Return (x, y) of the center of cell containing provided text 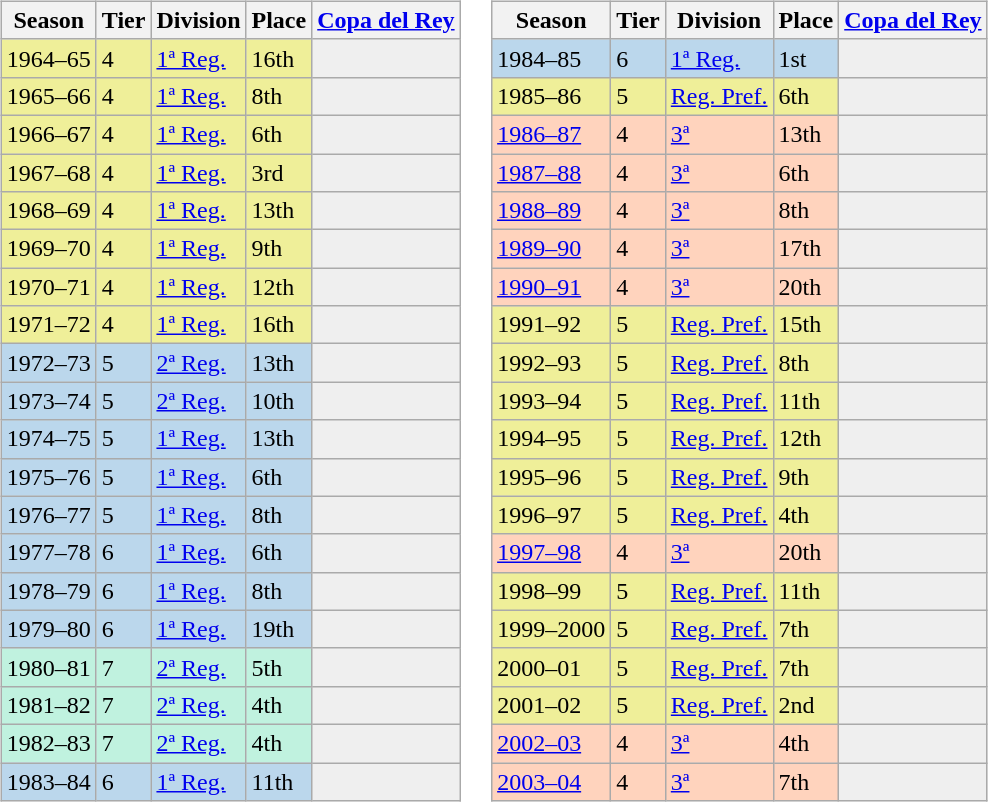
1990–91 (552, 287)
1983–84 (48, 781)
1993–94 (552, 401)
1996–97 (552, 515)
17th (806, 249)
1978–79 (48, 591)
1987–88 (552, 173)
19th (279, 629)
1968–69 (48, 211)
1997–98 (552, 553)
1988–89 (552, 211)
2002–03 (552, 743)
1976–77 (48, 515)
1964–65 (48, 58)
1998–99 (552, 591)
1991–92 (552, 325)
1995–96 (552, 477)
1980–81 (48, 667)
1982–83 (48, 743)
1965–66 (48, 96)
1969–70 (48, 249)
1971–72 (48, 325)
1999–2000 (552, 629)
1st (806, 58)
2003–04 (552, 781)
1973–74 (48, 401)
15th (806, 325)
1979–80 (48, 629)
1977–78 (48, 553)
1970–71 (48, 287)
2nd (806, 705)
1989–90 (552, 249)
1992–93 (552, 363)
1975–76 (48, 477)
1994–95 (552, 439)
1972–73 (48, 363)
1986–87 (552, 134)
1967–68 (48, 173)
1984–85 (552, 58)
2000–01 (552, 667)
3rd (279, 173)
2001–02 (552, 705)
1966–67 (48, 134)
1974–75 (48, 439)
5th (279, 667)
1985–86 (552, 96)
1981–82 (48, 705)
10th (279, 401)
